Extract the [X, Y] coordinate from the center of the cell holding the provided text.  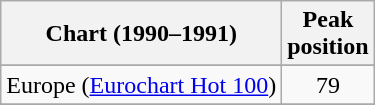
Peak position [328, 34]
Europe (Eurochart Hot 100) [142, 85]
Chart (1990–1991) [142, 34]
79 [328, 85]
